Output the [X, Y] coordinate of the center of the cell containing the given text.  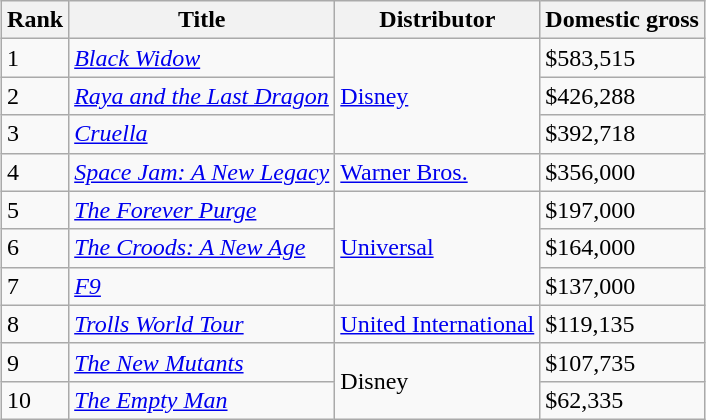
Universal [438, 248]
7 [36, 286]
4 [36, 172]
10 [36, 400]
1 [36, 58]
$164,000 [622, 248]
The New Mutants [202, 362]
$197,000 [622, 210]
5 [36, 210]
The Empty Man [202, 400]
$356,000 [622, 172]
The Croods: A New Age [202, 248]
Distributor [438, 20]
$583,515 [622, 58]
$107,735 [622, 362]
F9 [202, 286]
$62,335 [622, 400]
9 [36, 362]
3 [36, 134]
Domestic gross [622, 20]
6 [36, 248]
$392,718 [622, 134]
$119,135 [622, 324]
Black Widow [202, 58]
Rank [36, 20]
Title [202, 20]
United International [438, 324]
The Forever Purge [202, 210]
Trolls World Tour [202, 324]
Space Jam: A New Legacy [202, 172]
Warner Bros. [438, 172]
Cruella [202, 134]
$426,288 [622, 96]
8 [36, 324]
2 [36, 96]
$137,000 [622, 286]
Raya and the Last Dragon [202, 96]
